Detect which cell encompasses the target text, then output its (X, Y) center coordinate. 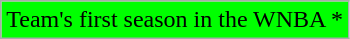
Team's first season in the WNBA * (175, 20)
